Output the (X, Y) coordinate of the center of the cell containing the given text.  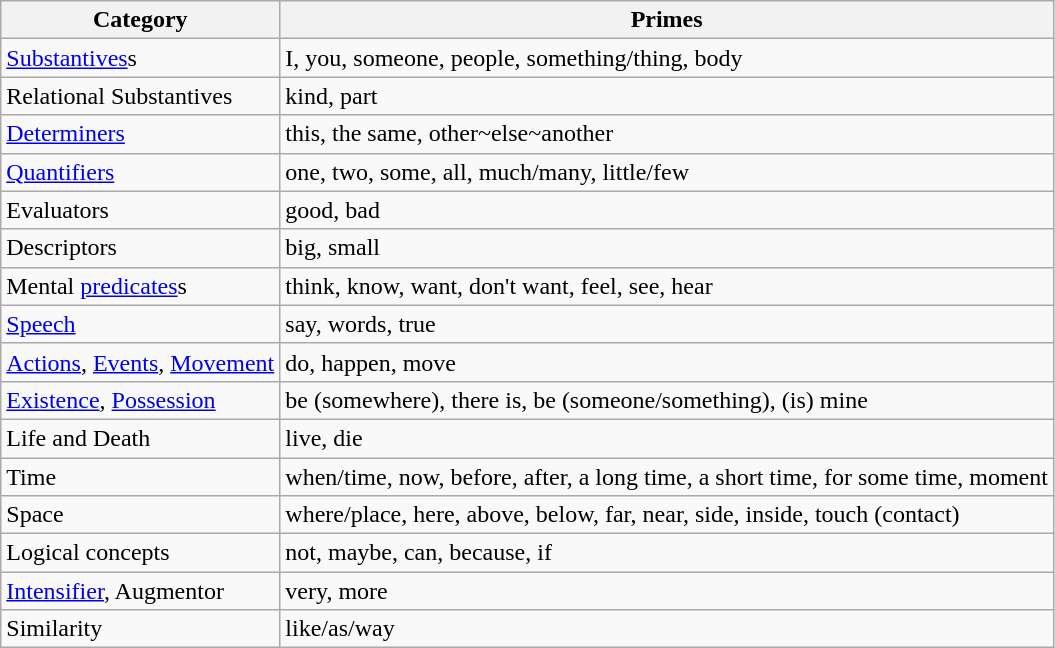
where/place, here, above, below, far, near, side, inside, touch (contact) (667, 515)
Space (140, 515)
Relational Substantives (140, 96)
very, more (667, 591)
Intensifier, Augmentor (140, 591)
I, you, someone, people, something/thing, body (667, 58)
say, words, true (667, 324)
this, the same, other~else~another (667, 134)
when/time, now, before, after, a long time, a short time, for some time, moment (667, 477)
Mental predicatess (140, 286)
Time (140, 477)
Substantivess (140, 58)
kind, part (667, 96)
Primes (667, 20)
be (somewhere), there is, be (someone/something), (is) mine (667, 400)
Quantifiers (140, 172)
Actions, Events, Movement (140, 362)
Life and Death (140, 438)
Determiners (140, 134)
live, die (667, 438)
do, happen, move (667, 362)
Category (140, 20)
one, two, some, all, much/many, little/few (667, 172)
Speech (140, 324)
Existence, Possession (140, 400)
Evaluators (140, 210)
like/as/way (667, 629)
big, small (667, 248)
Logical concepts (140, 553)
think, know, want, don't want, feel, see, hear (667, 286)
Similarity (140, 629)
good, bad (667, 210)
Descriptors (140, 248)
not, maybe, can, because, if (667, 553)
